For the text-containing cell, return its midpoint in (X, Y) coordinate format. 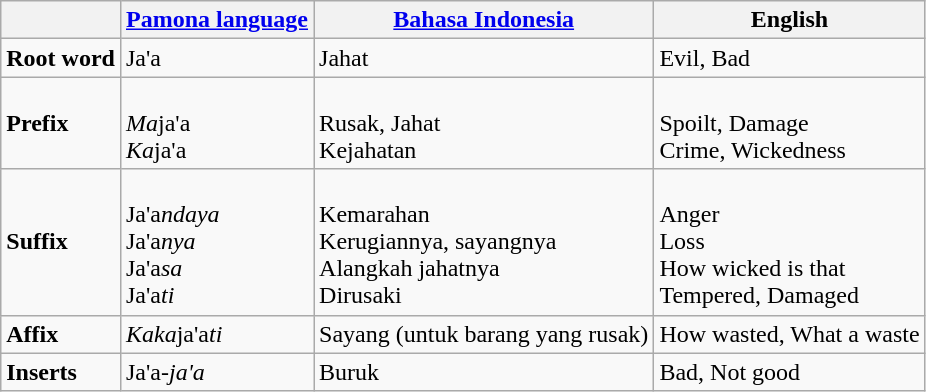
English (790, 20)
How wasted, What a waste (790, 334)
Bad, Not good (790, 372)
Kemarahan Kerugiannya, sayangnya Alangkah jahatnya Dirusaki (484, 242)
Jahat (484, 58)
Ja'a (216, 58)
Root word (61, 58)
Suffix (61, 242)
Buruk (484, 372)
Ja'a-ja'a (216, 372)
Prefix (61, 123)
Anger Loss How wicked is that Tempered, Damaged (790, 242)
Maja'a Kaja'a (216, 123)
Inserts (61, 372)
Rusak, Jahat Kejahatan (484, 123)
Ja'andaya Ja'anya Ja'asa Ja'ati (216, 242)
Affix (61, 334)
Spoilt, Damage Crime, Wickedness (790, 123)
Bahasa Indonesia (484, 20)
Evil, Bad (790, 58)
Sayang (untuk barang yang rusak) (484, 334)
Kakaja'ati (216, 334)
Pamona language (216, 20)
